Extract the [x, y] coordinate from the center of the cell holding the provided text.  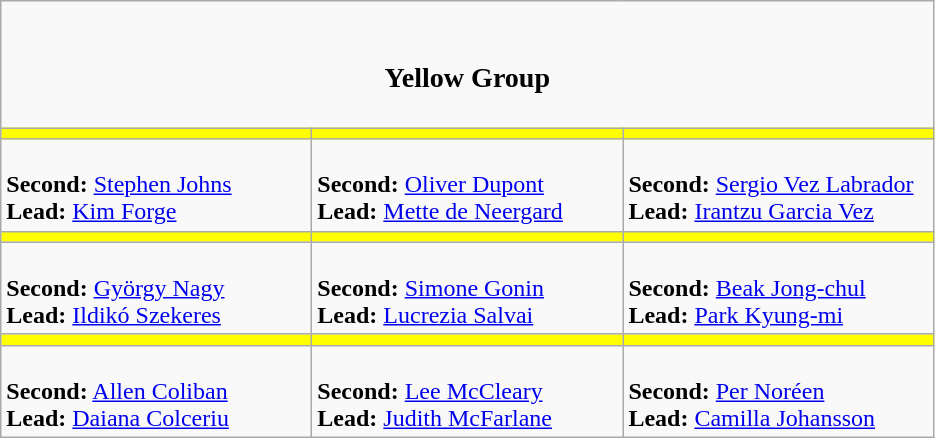
Second: Beak Jong-chul Lead: Park Kyung-mi [778, 288]
Second: Per Noréen Lead: Camilla Johansson [778, 391]
Second: Sergio Vez Labrador Lead: Irantzu Garcia Vez [778, 185]
Second: Stephen Johns Lead: Kim Forge [156, 185]
Second: Simone Gonin Lead: Lucrezia Salvai [468, 288]
Second: Oliver Dupont Lead: Mette de Neergard [468, 185]
Second: Lee McCleary Lead: Judith McFarlane [468, 391]
Second: Allen Coliban Lead: Daiana Colceriu [156, 391]
Second: György Nagy Lead: Ildikó Szekeres [156, 288]
Yellow Group [468, 64]
